Return (X, Y) of the center of cell containing provided text 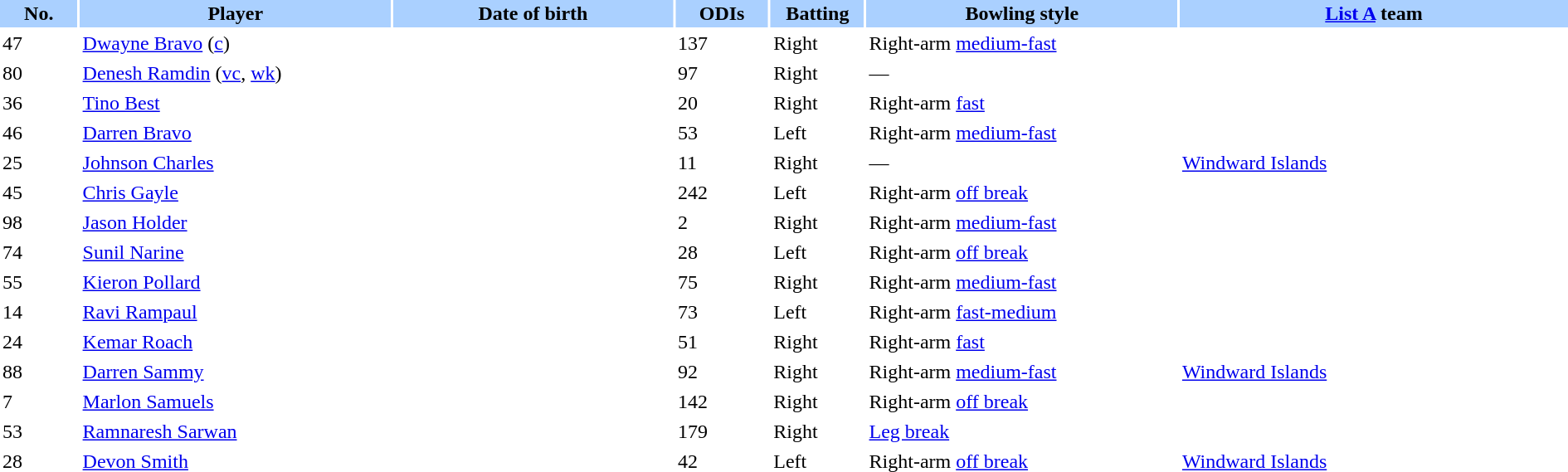
36 (39, 103)
74 (39, 252)
ODIs (722, 13)
92 (722, 372)
25 (39, 163)
Leg break (1022, 431)
45 (39, 192)
7 (39, 401)
Kemar Roach (236, 342)
137 (722, 43)
142 (722, 401)
28 (722, 252)
Denesh Ramdin (vc, wk) (236, 73)
Kieron Pollard (236, 282)
11 (722, 163)
Tino Best (236, 103)
Jason Holder (236, 222)
No. (39, 13)
Marlon Samuels (236, 401)
Chris Gayle (236, 192)
Date of birth (533, 13)
97 (722, 73)
75 (722, 282)
51 (722, 342)
Ravi Rampaul (236, 312)
55 (39, 282)
24 (39, 342)
Ramnaresh Sarwan (236, 431)
Darren Sammy (236, 372)
Sunil Narine (236, 252)
98 (39, 222)
88 (39, 372)
80 (39, 73)
46 (39, 133)
2 (722, 222)
Bowling style (1022, 13)
242 (722, 192)
Johnson Charles (236, 163)
Player (236, 13)
47 (39, 43)
List A team (1374, 13)
Batting (817, 13)
14 (39, 312)
73 (722, 312)
Right-arm fast-medium (1022, 312)
Darren Bravo (236, 133)
Dwayne Bravo (c) (236, 43)
20 (722, 103)
179 (722, 431)
